For the text-containing cell, return its midpoint in (x, y) coordinate format. 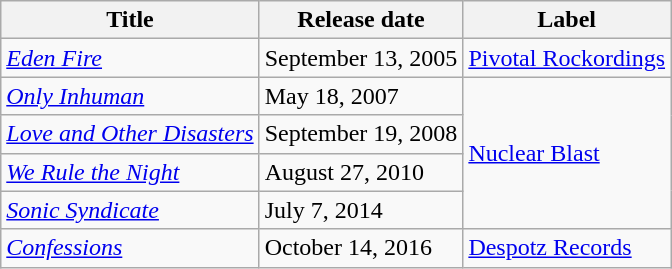
October 14, 2016 (361, 248)
September 19, 2008 (361, 134)
Title (130, 20)
Release date (361, 20)
Label (567, 20)
August 27, 2010 (361, 172)
We Rule the Night (130, 172)
Pivotal Rockordings (567, 58)
Confessions (130, 248)
Despotz Records (567, 248)
Nuclear Blast (567, 153)
Sonic Syndicate (130, 210)
May 18, 2007 (361, 96)
July 7, 2014 (361, 210)
September 13, 2005 (361, 58)
Only Inhuman (130, 96)
Eden Fire (130, 58)
Love and Other Disasters (130, 134)
